Scan for the cell matching the given text and deliver its [X, Y] coordinate at center. 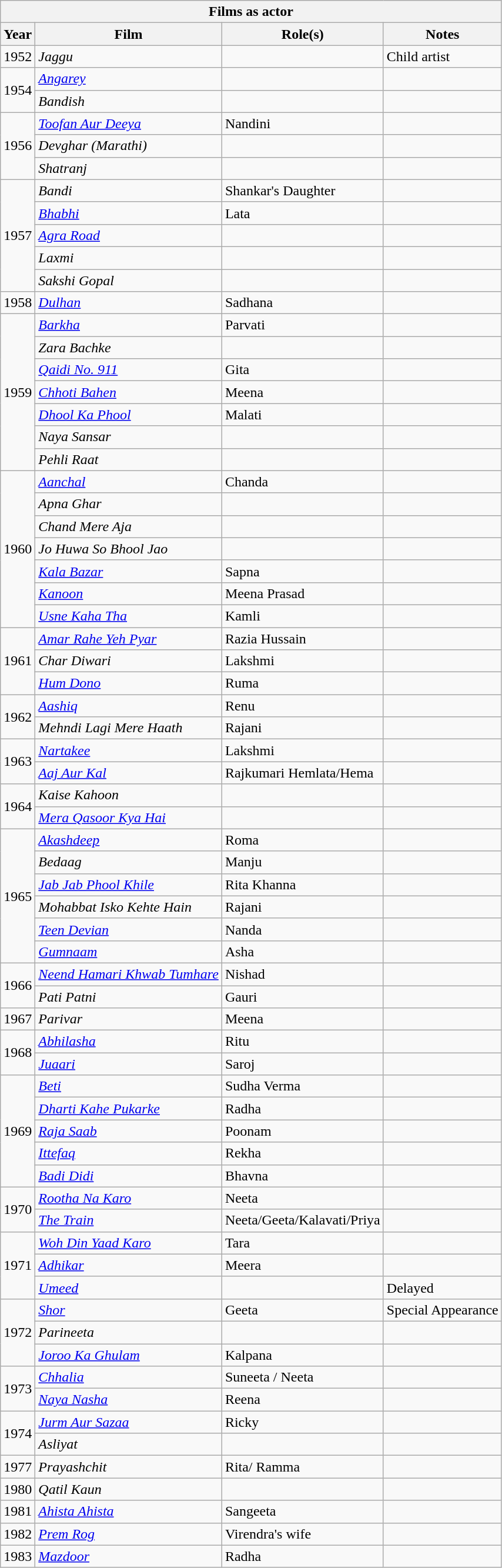
Qaidi No. 911 [129, 370]
Toofan Aur Deeya [129, 124]
Nartakee [129, 750]
Asliyat [129, 1444]
Suneeta / Neeta [302, 1377]
Nishad [302, 974]
Rootha Na Karo [129, 1198]
Films as actor [252, 12]
Shankar's Daughter [302, 191]
Naya Sansar [129, 437]
Prayashchit [129, 1467]
Aanchal [129, 482]
Shor [129, 1310]
Sapna [302, 571]
Zara Bachke [129, 348]
1952 [18, 56]
Saroj [302, 1064]
Chhalia [129, 1377]
1962 [18, 717]
Nanda [302, 929]
Char Diwari [129, 661]
Angarey [129, 79]
Delayed [442, 1287]
Dhool Ka Phool [129, 415]
Badi Didi [129, 1176]
Film [129, 34]
Aashiq [129, 706]
1981 [18, 1512]
Malati [302, 415]
Sudha Verma [302, 1086]
1959 [18, 392]
Kalpana [302, 1355]
1977 [18, 1467]
Kanoon [129, 593]
1970 [18, 1209]
1973 [18, 1389]
Aaj Aur Kal [129, 773]
Notes [442, 34]
1963 [18, 762]
Kamli [302, 616]
Reena [302, 1400]
1972 [18, 1332]
Devghar (Marathi) [129, 146]
1964 [18, 806]
Roma [302, 840]
Sangeeta [302, 1512]
Hum Dono [129, 683]
Role(s) [302, 34]
Jurm Aur Sazaa [129, 1422]
Agra Road [129, 235]
1957 [18, 235]
Asha [302, 952]
1965 [18, 896]
Kaise Kahoon [129, 795]
Kala Bazar [129, 571]
Neeta [302, 1198]
Manju [302, 862]
Ahista Ahista [129, 1512]
Dharti Kahe Pukarke [129, 1109]
Rita Khanna [302, 885]
Virendra's wife [302, 1534]
Laxmi [129, 258]
Mazdoor [129, 1556]
Year [18, 34]
Gauri [302, 997]
Akashdeep [129, 840]
Barkha [129, 325]
Umeed [129, 1287]
Neeta/Geeta/Kalavati/Priya [302, 1220]
Juaari [129, 1064]
Chhoti Bahen [129, 392]
1980 [18, 1489]
Joroo Ka Ghulam [129, 1355]
Ricky [302, 1422]
Bhavna [302, 1176]
Rekha [302, 1153]
Bandish [129, 101]
Ittefaq [129, 1153]
Rajkumari Hemlata/Hema [302, 773]
Bandi [129, 191]
Chanda [302, 482]
1966 [18, 985]
1968 [18, 1053]
Sadhana [302, 303]
Jaggu [129, 56]
Parvati [302, 325]
Chand Mere Aja [129, 526]
Meera [302, 1265]
Naya Nasha [129, 1400]
Prem Rog [129, 1534]
Poonam [302, 1131]
Rita/ Ramma [302, 1467]
Pehli Raat [129, 459]
1954 [18, 90]
1960 [18, 549]
Pati Patni [129, 997]
Special Appearance [442, 1310]
Amar Rahe Yeh Pyar [129, 638]
Mehndi Lagi Mere Haath [129, 728]
Razia Hussain [302, 638]
1958 [18, 303]
Ritu [302, 1042]
Abhilasha [129, 1042]
Child artist [442, 56]
Teen Devian [129, 929]
Adhikar [129, 1265]
Gita [302, 370]
Meena Prasad [302, 593]
Shatranj [129, 168]
1969 [18, 1131]
Parivar [129, 1019]
Raja Saab [129, 1131]
Nandini [302, 124]
The Train [129, 1220]
1982 [18, 1534]
Sakshi Gopal [129, 281]
1983 [18, 1556]
Dulhan [129, 303]
Lata [302, 213]
Ruma [302, 683]
Parineeta [129, 1332]
Bedaag [129, 862]
Apna Ghar [129, 504]
1961 [18, 660]
Mohabbat Isko Kehte Hain [129, 907]
Gumnaam [129, 952]
Beti [129, 1086]
1956 [18, 146]
Bhabhi [129, 213]
1974 [18, 1433]
1967 [18, 1019]
Qatil Kaun [129, 1489]
Woh Din Yaad Karo [129, 1243]
1971 [18, 1265]
Jab Jab Phool Khile [129, 885]
Renu [302, 706]
Geeta [302, 1310]
Neend Hamari Khwab Tumhare [129, 974]
Mera Qasoor Kya Hai [129, 818]
Jo Huwa So Bhool Jao [129, 549]
Usne Kaha Tha [129, 616]
Tara [302, 1243]
